Determine the (X, Y) coordinate at the center of the cell enclosing the given text.  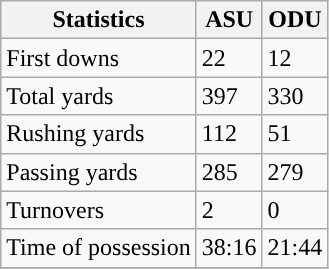
285 (229, 172)
112 (229, 134)
12 (295, 58)
2 (229, 210)
Turnovers (99, 210)
21:44 (295, 248)
Time of possession (99, 248)
0 (295, 210)
Statistics (99, 20)
397 (229, 96)
330 (295, 96)
22 (229, 58)
38:16 (229, 248)
Passing yards (99, 172)
ODU (295, 20)
Rushing yards (99, 134)
Total yards (99, 96)
51 (295, 134)
ASU (229, 20)
First downs (99, 58)
279 (295, 172)
